Output the (x, y) coordinate of the center of the cell containing the given text.  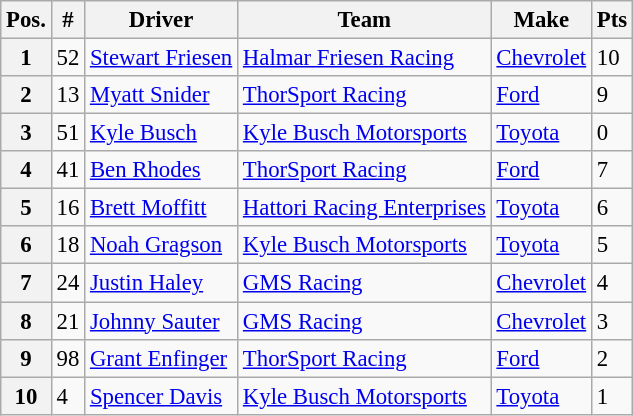
Halmar Friesen Racing (365, 58)
Myatt Snider (162, 95)
Pts (612, 20)
Grant Enfinger (162, 358)
Hattori Racing Enterprises (365, 208)
# (68, 20)
18 (68, 245)
51 (68, 133)
Make (541, 20)
Noah Gragson (162, 245)
41 (68, 170)
Team (365, 20)
21 (68, 321)
Ben Rhodes (162, 170)
24 (68, 283)
Kyle Busch (162, 133)
52 (68, 58)
8 (26, 321)
Pos. (26, 20)
Driver (162, 20)
Stewart Friesen (162, 58)
Brett Moffitt (162, 208)
0 (612, 133)
13 (68, 95)
16 (68, 208)
Spencer Davis (162, 396)
Johnny Sauter (162, 321)
Justin Haley (162, 283)
98 (68, 358)
